Return the [X, Y] coordinate for the center point of the cell that contains the specified text.  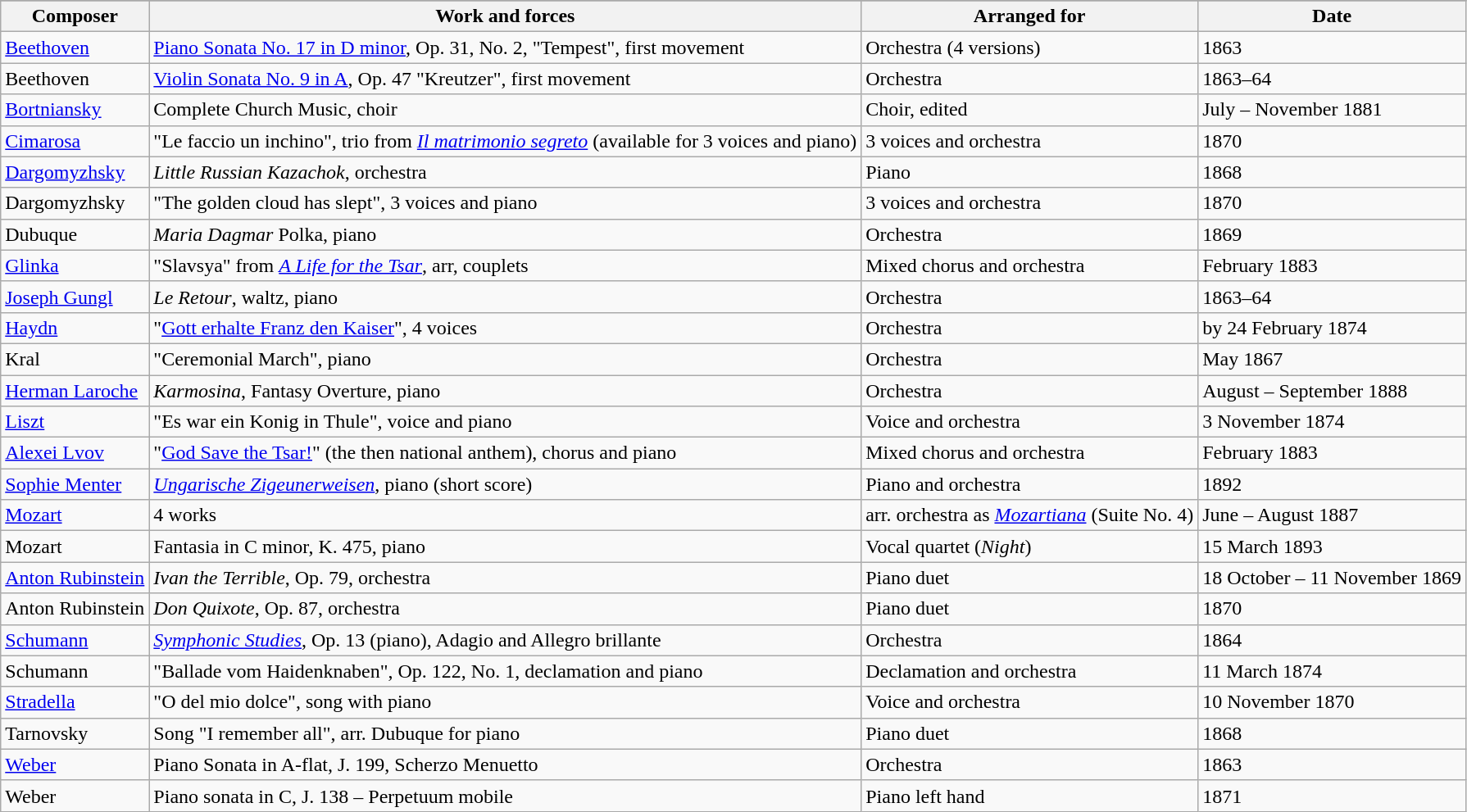
1871 [1333, 796]
Piano Sonata No. 17 in D minor, Op. 31, No. 2, "Tempest", first movement [505, 48]
Stradella [75, 702]
Herman Laroche [75, 391]
"O del mio dolce", song with piano [505, 702]
Symphonic Studies, Op. 13 (piano), Adagio and Allegro brillante [505, 640]
1892 [1333, 484]
"Es war ein Konig in Thule", voice and piano [505, 422]
Kral [75, 359]
Bortniansky [75, 110]
"Le faccio un inchino", trio from Il matrimonio segreto (available for 3 voices and piano) [505, 141]
Liszt [75, 422]
Song "I remember all", arr. Dubuque for piano [505, 733]
Arranged for [1029, 16]
Le Retour, waltz, piano [505, 297]
Vocal quartet (Night) [1029, 547]
Tarnovsky [75, 733]
Joseph Gungl [75, 297]
May 1867 [1333, 359]
August – September 1888 [1333, 391]
15 March 1893 [1333, 547]
Fantasia in C minor, K. 475, piano [505, 547]
arr. orchestra as Mozartiana (Suite No. 4) [1029, 515]
4 works [505, 515]
Work and forces [505, 16]
Orchestra (4 versions) [1029, 48]
"Ballade vom Haidenknaben", Op. 122, No. 1, declamation and piano [505, 671]
"The golden cloud has slept", 3 voices and piano [505, 203]
1869 [1333, 234]
Composer [75, 16]
Choir, edited [1029, 110]
10 November 1870 [1333, 702]
"Slavsya" from A Life for the Tsar, arr, couplets [505, 265]
by 24 February 1874 [1333, 328]
Maria Dagmar Polka, piano [505, 234]
July – November 1881 [1333, 110]
Piano left hand [1029, 796]
11 March 1874 [1333, 671]
Complete Church Music, choir [505, 110]
"Gott erhalte Franz den Kaiser", 4 voices [505, 328]
Little Russian Kazachok, orchestra [505, 172]
1864 [1333, 640]
Ungarische Zigeunerweisen, piano (short score) [505, 484]
June – August 1887 [1333, 515]
Haydn [75, 328]
Declamation and orchestra [1029, 671]
Violin Sonata No. 9 in A, Op. 47 "Kreutzer", first movement [505, 79]
"God Save the Tsar!" (the then national anthem), chorus and piano [505, 453]
Karmosina, Fantasy Overture, piano [505, 391]
Glinka [75, 265]
3 November 1874 [1333, 422]
Dubuque [75, 234]
Ivan the Terrible, Op. 79, orchestra [505, 578]
Piano and orchestra [1029, 484]
Don Quixote, Op. 87, orchestra [505, 609]
Piano sonata in C, J. 138 – Perpetuum mobile [505, 796]
"Ceremonial March", piano [505, 359]
Cimarosa [75, 141]
18 October – 11 November 1869 [1333, 578]
Piano [1029, 172]
Sophie Menter [75, 484]
Alexei Lvov [75, 453]
Piano Sonata in A-flat, J. 199, Scherzo Menuetto [505, 764]
Date [1333, 16]
